For the text-containing cell, return its midpoint in [x, y] coordinate format. 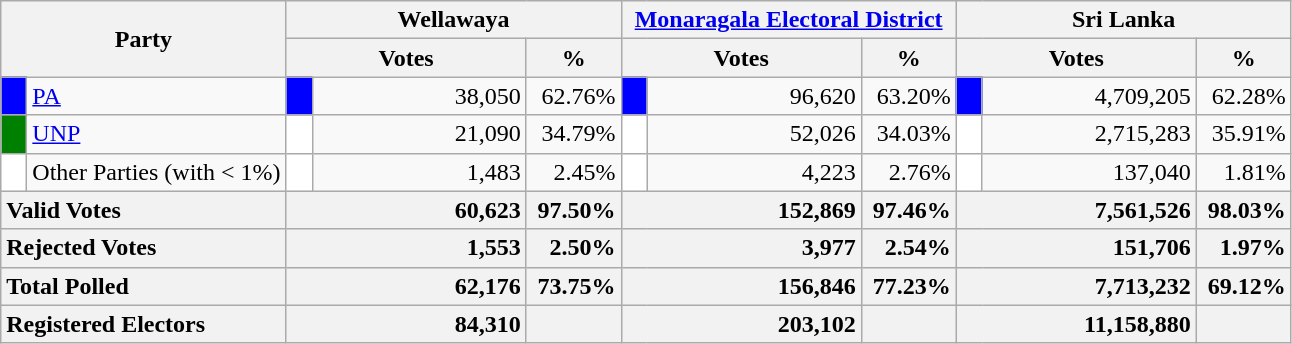
97.50% [574, 210]
137,040 [1089, 172]
2.45% [574, 172]
35.91% [1244, 134]
2.76% [908, 172]
7,713,232 [1076, 286]
60,623 [406, 210]
PA [156, 96]
2.54% [908, 248]
Party [144, 39]
21,090 [419, 134]
77.23% [908, 286]
203,102 [741, 324]
62.76% [574, 96]
152,869 [741, 210]
1.97% [1244, 248]
52,026 [754, 134]
62.28% [1244, 96]
38,050 [419, 96]
11,158,880 [1076, 324]
Other Parties (with < 1%) [156, 172]
34.79% [574, 134]
UNP [156, 134]
3,977 [741, 248]
4,709,205 [1089, 96]
73.75% [574, 286]
1,553 [406, 248]
Sri Lanka [1124, 20]
Rejected Votes [144, 248]
7,561,526 [1076, 210]
96,620 [754, 96]
4,223 [754, 172]
Total Polled [144, 286]
63.20% [908, 96]
Valid Votes [144, 210]
156,846 [741, 286]
84,310 [406, 324]
Monaragala Electoral District [788, 20]
2.50% [574, 248]
1,483 [419, 172]
62,176 [406, 286]
1.81% [1244, 172]
34.03% [908, 134]
Registered Electors [144, 324]
2,715,283 [1089, 134]
97.46% [908, 210]
69.12% [1244, 286]
Wellawaya [454, 20]
98.03% [1244, 210]
151,706 [1076, 248]
